Pinpoint the cell where the given text exists, returning its [x, y] midpoint coordinate. 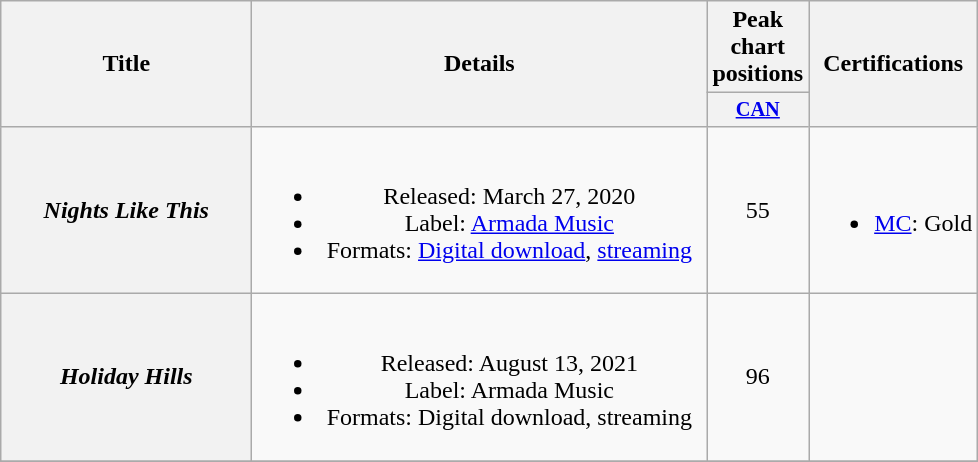
Released: August 13, 2021Label: Armada MusicFormats: Digital download, streaming [480, 378]
CAN [758, 110]
Peak chart positions [758, 47]
MC: Gold [894, 210]
Released: March 27, 2020Label: Armada MusicFormats: Digital download, streaming [480, 210]
Certifications [894, 64]
Details [480, 64]
Title [126, 64]
96 [758, 378]
Holiday Hills [126, 378]
Nights Like This [126, 210]
55 [758, 210]
